Output the (X, Y) coordinate of the center of the cell containing the given text.  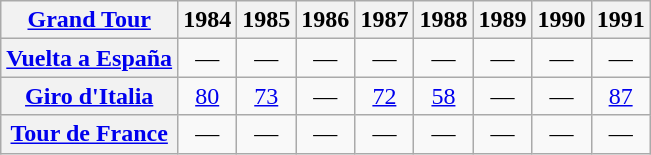
Giro d'Italia (90, 96)
1987 (384, 20)
1988 (444, 20)
58 (444, 96)
1990 (562, 20)
Tour de France (90, 134)
73 (266, 96)
1991 (620, 20)
Grand Tour (90, 20)
87 (620, 96)
Vuelta a España (90, 58)
1986 (326, 20)
1989 (502, 20)
1985 (266, 20)
72 (384, 96)
80 (208, 96)
1984 (208, 20)
